From the cell containing the given text, extract its center point as (x, y) coordinate. 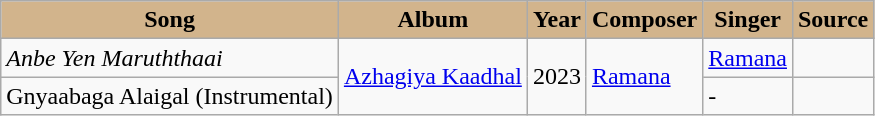
Year (556, 20)
Gnyaabaga Alaigal (Instrumental) (170, 96)
2023 (556, 77)
Album (432, 20)
Azhagiya Kaadhal (432, 77)
- (748, 96)
Anbe Yen Maruththaai (170, 58)
Song (170, 20)
Singer (748, 20)
Source (832, 20)
Composer (644, 20)
